Extract the (X, Y) coordinate from the center of the cell holding the provided text.  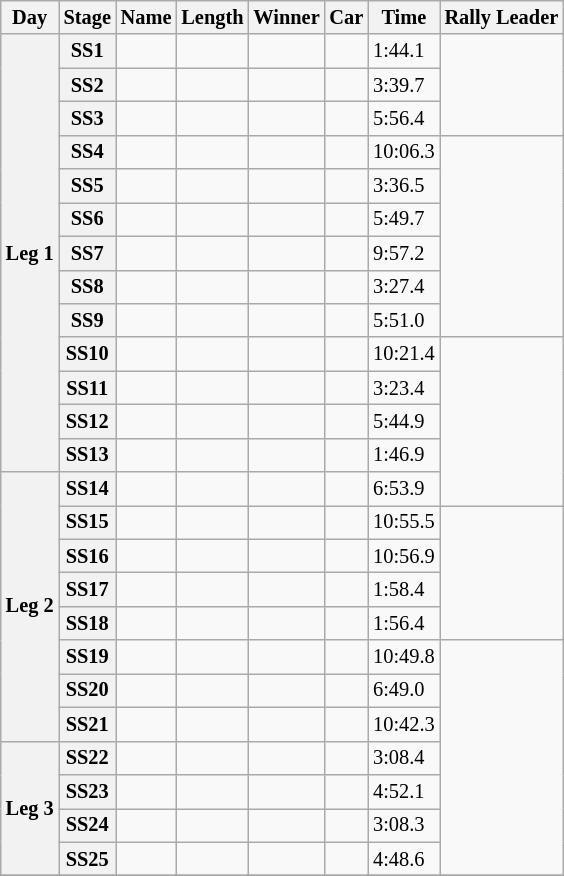
3:23.4 (404, 388)
SS16 (88, 556)
SS25 (88, 859)
SS17 (88, 589)
SS6 (88, 219)
3:39.7 (404, 85)
SS15 (88, 522)
5:51.0 (404, 320)
Leg 1 (30, 253)
1:46.9 (404, 455)
6:53.9 (404, 489)
5:56.4 (404, 118)
3:08.3 (404, 825)
SS13 (88, 455)
SS7 (88, 253)
3:27.4 (404, 287)
Name (146, 17)
9:57.2 (404, 253)
10:49.8 (404, 657)
3:08.4 (404, 758)
4:52.1 (404, 791)
Car (347, 17)
SS3 (88, 118)
Winner (286, 17)
SS12 (88, 421)
10:55.5 (404, 522)
Stage (88, 17)
10:56.9 (404, 556)
SS18 (88, 623)
SS24 (88, 825)
3:36.5 (404, 186)
Leg 3 (30, 808)
SS11 (88, 388)
SS5 (88, 186)
SS10 (88, 354)
SS21 (88, 724)
SS2 (88, 85)
6:49.0 (404, 690)
SS14 (88, 489)
1:58.4 (404, 589)
SS19 (88, 657)
Time (404, 17)
SS9 (88, 320)
SS20 (88, 690)
SS23 (88, 791)
SS4 (88, 152)
SS8 (88, 287)
SS22 (88, 758)
Leg 2 (30, 606)
1:56.4 (404, 623)
Length (212, 17)
SS1 (88, 51)
Day (30, 17)
5:44.9 (404, 421)
4:48.6 (404, 859)
Rally Leader (502, 17)
1:44.1 (404, 51)
10:42.3 (404, 724)
10:21.4 (404, 354)
10:06.3 (404, 152)
5:49.7 (404, 219)
